Output the (x, y) coordinate of the center of the cell containing the given text.  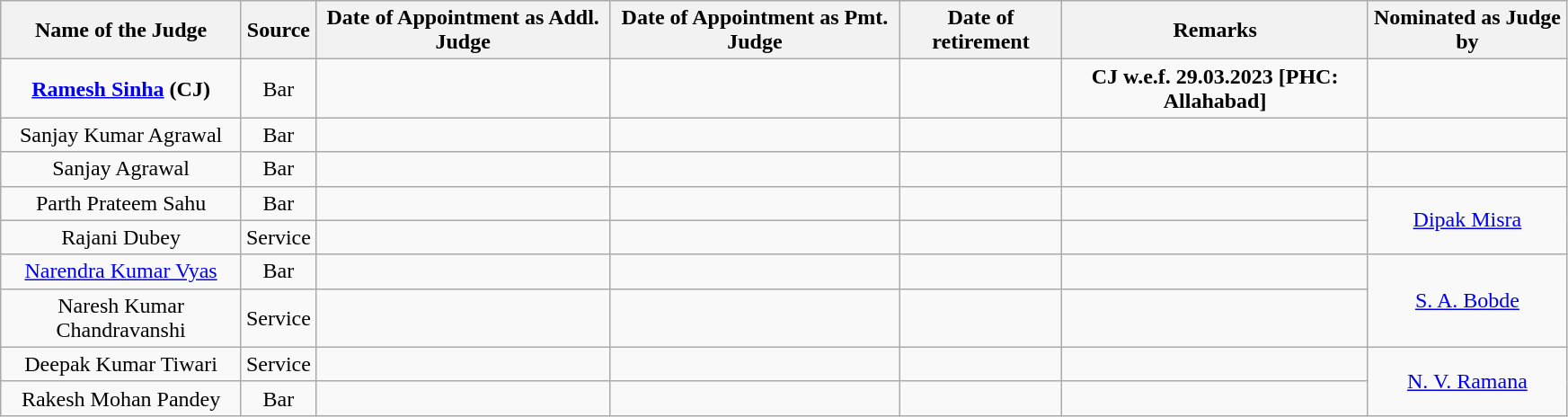
Sanjay Kumar Agrawal (121, 135)
Rakesh Mohan Pandey (121, 398)
Narendra Kumar Vyas (121, 271)
Date of retirement (981, 31)
Sanjay Agrawal (121, 169)
Name of the Judge (121, 31)
N. V. Ramana (1466, 381)
Deepak Kumar Tiwari (121, 364)
Nominated as Judge by (1466, 31)
Dipak Misra (1466, 220)
Rajani Dubey (121, 237)
S. A. Bobde (1466, 300)
Source (279, 31)
Ramesh Sinha (CJ) (121, 88)
Naresh Kumar Chandravanshi (121, 318)
Remarks (1215, 31)
Parth Prateem Sahu (121, 203)
CJ w.e.f. 29.03.2023 [PHC: Allahabad] (1215, 88)
Date of Appointment as Pmt. Judge (755, 31)
Date of Appointment as Addl. Judge (462, 31)
